From the cell containing the given text, extract its center point as (X, Y) coordinate. 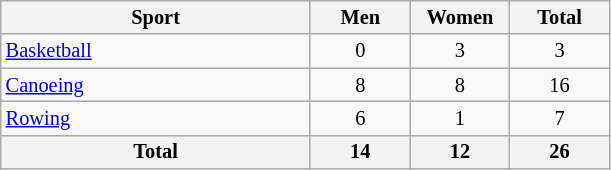
14 (360, 152)
Women (460, 17)
16 (560, 85)
Sport (156, 17)
Rowing (156, 118)
Men (360, 17)
Canoeing (156, 85)
12 (460, 152)
7 (560, 118)
0 (360, 51)
Basketball (156, 51)
6 (360, 118)
1 (460, 118)
26 (560, 152)
